From the cell containing the given text, extract its center point as (x, y) coordinate. 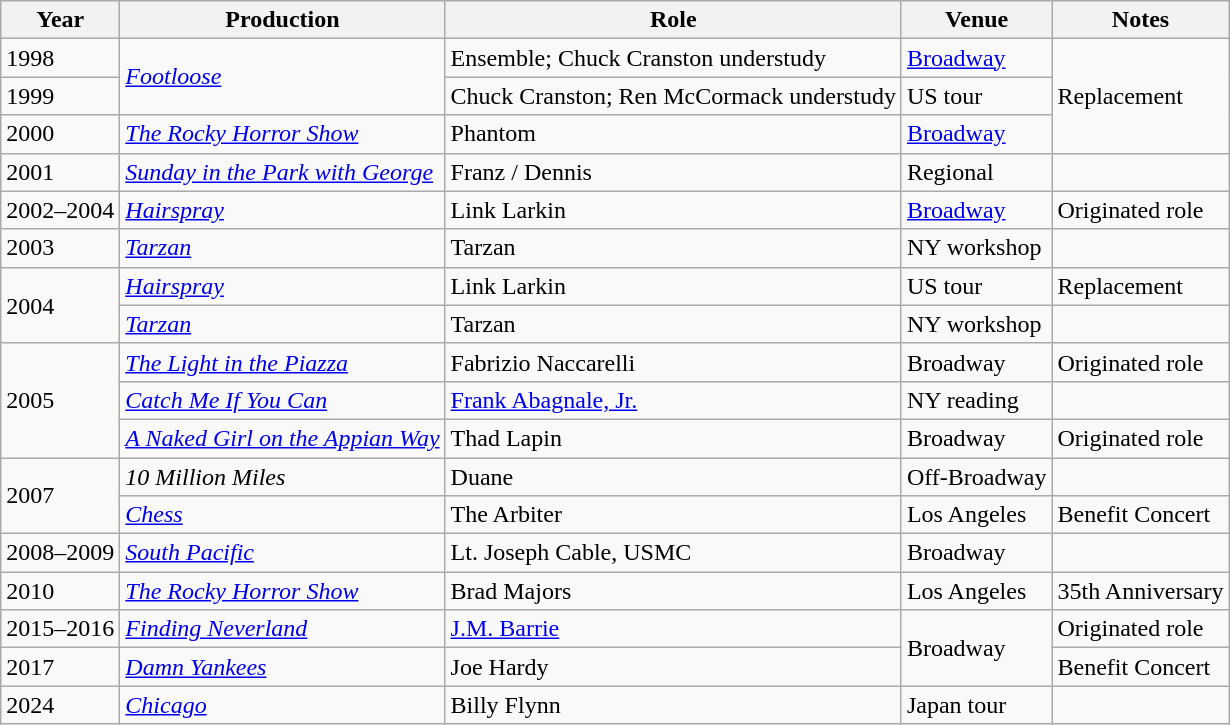
10 Million Miles (282, 477)
Footloose (282, 77)
The Light in the Piazza (282, 362)
Phantom (673, 134)
2001 (60, 172)
2010 (60, 591)
Sunday in the Park with George (282, 172)
NY reading (976, 400)
Billy Flynn (673, 705)
Chicago (282, 705)
1998 (60, 58)
South Pacific (282, 553)
Joe Hardy (673, 667)
Brad Majors (673, 591)
J.M. Barrie (673, 629)
Year (60, 20)
Production (282, 20)
2000 (60, 134)
Regional (976, 172)
2008–2009 (60, 553)
Notes (1140, 20)
The Arbiter (673, 515)
Chuck Cranston; Ren McCormack understudy (673, 96)
Lt. Joseph Cable, USMC (673, 553)
Chess (282, 515)
Franz / Dennis (673, 172)
Finding Neverland (282, 629)
Ensemble; Chuck Cranston understudy (673, 58)
Fabrizio Naccarelli (673, 362)
Japan tour (976, 705)
2003 (60, 248)
2002–2004 (60, 210)
2024 (60, 705)
Duane (673, 477)
2017 (60, 667)
Thad Lapin (673, 438)
1999 (60, 96)
35th Anniversary (1140, 591)
Frank Abagnale, Jr. (673, 400)
2004 (60, 305)
Venue (976, 20)
Damn Yankees (282, 667)
Catch Me If You Can (282, 400)
2005 (60, 400)
2015–2016 (60, 629)
Role (673, 20)
Off-Broadway (976, 477)
2007 (60, 496)
A Naked Girl on the Appian Way (282, 438)
